Return the (X, Y) coordinate for the center point of the cell that contains the specified text.  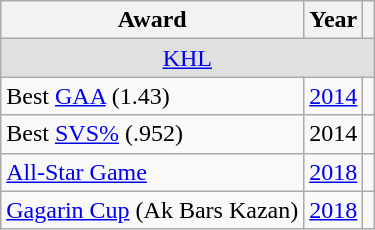
KHL (188, 58)
Year (334, 20)
All-Star Game (152, 172)
Best GAA (1.43) (152, 96)
Award (152, 20)
Gagarin Cup (Ak Bars Kazan) (152, 210)
Best SVS% (.952) (152, 134)
